Provide the [x, y] coordinate of the cell's center where the given text is located.  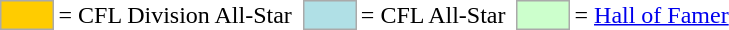
= CFL Division All-Star [175, 15]
= CFL All-Star [433, 15]
